Output the (x, y) coordinate of the center of the cell containing the given text.  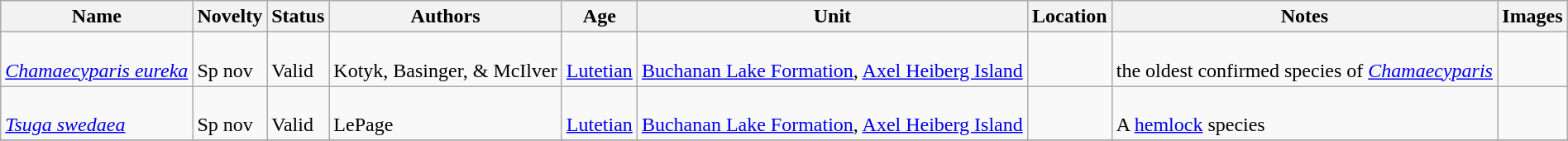
Authors (446, 17)
Name (97, 17)
Chamaecyparis eureka (97, 60)
Location (1069, 17)
Age (599, 17)
Tsuga swedaea (97, 113)
A hemlock species (1304, 113)
Images (1533, 17)
Novelty (230, 17)
Status (298, 17)
Notes (1304, 17)
LePage (446, 113)
Kotyk, Basinger, & McIlver (446, 60)
Unit (832, 17)
the oldest confirmed species of Chamaecyparis (1304, 60)
